Output the (x, y) coordinate of the center of the cell containing the given text.  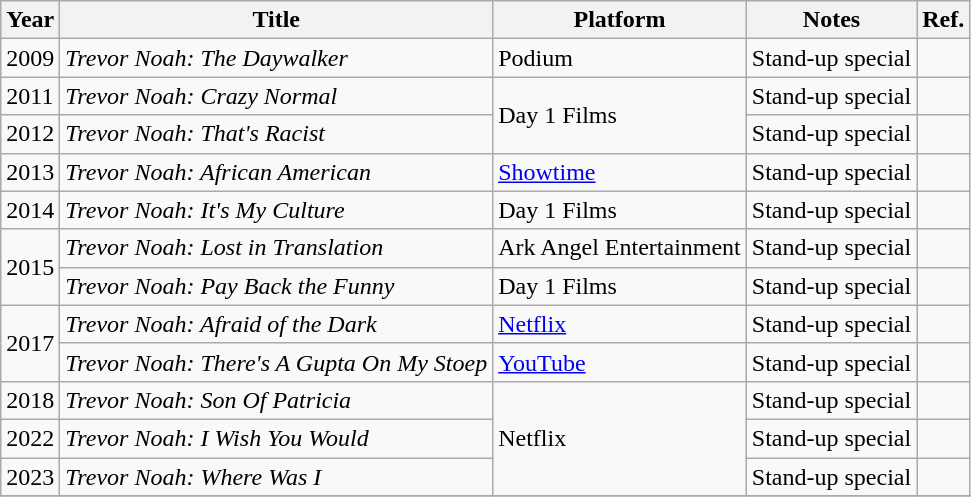
Trevor Noah: Pay Back the Funny (276, 286)
Title (276, 20)
Ark Angel Entertainment (620, 248)
Trevor Noah: That's Racist (276, 134)
Notes (831, 20)
Trevor Noah: I Wish You Would (276, 438)
2023 (30, 477)
2013 (30, 172)
2014 (30, 210)
2018 (30, 400)
2011 (30, 96)
Platform (620, 20)
Podium (620, 58)
2009 (30, 58)
Trevor Noah: There's A Gupta On My Stoep (276, 362)
Ref. (944, 20)
Trevor Noah: The Daywalker (276, 58)
Showtime (620, 172)
2012 (30, 134)
Trevor Noah: Lost in Translation (276, 248)
Year (30, 20)
Trevor Noah: African American (276, 172)
Trevor Noah: Son Of Patricia (276, 400)
YouTube (620, 362)
Trevor Noah: Crazy Normal (276, 96)
2022 (30, 438)
2017 (30, 343)
2015 (30, 267)
Trevor Noah: Afraid of the Dark (276, 324)
Trevor Noah: It's My Culture (276, 210)
Trevor Noah: Where Was I (276, 477)
